Search for the cell housing the specified text and yield its (x, y) center coordinate. 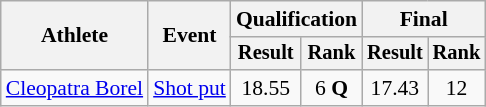
17.43 (395, 88)
Final (424, 19)
6 Q (332, 88)
Shot put (190, 88)
18.55 (266, 88)
Athlete (74, 36)
Cleopatra Borel (74, 88)
Qualification (296, 19)
12 (457, 88)
Event (190, 36)
